Search for the cell housing the specified text and yield its (x, y) center coordinate. 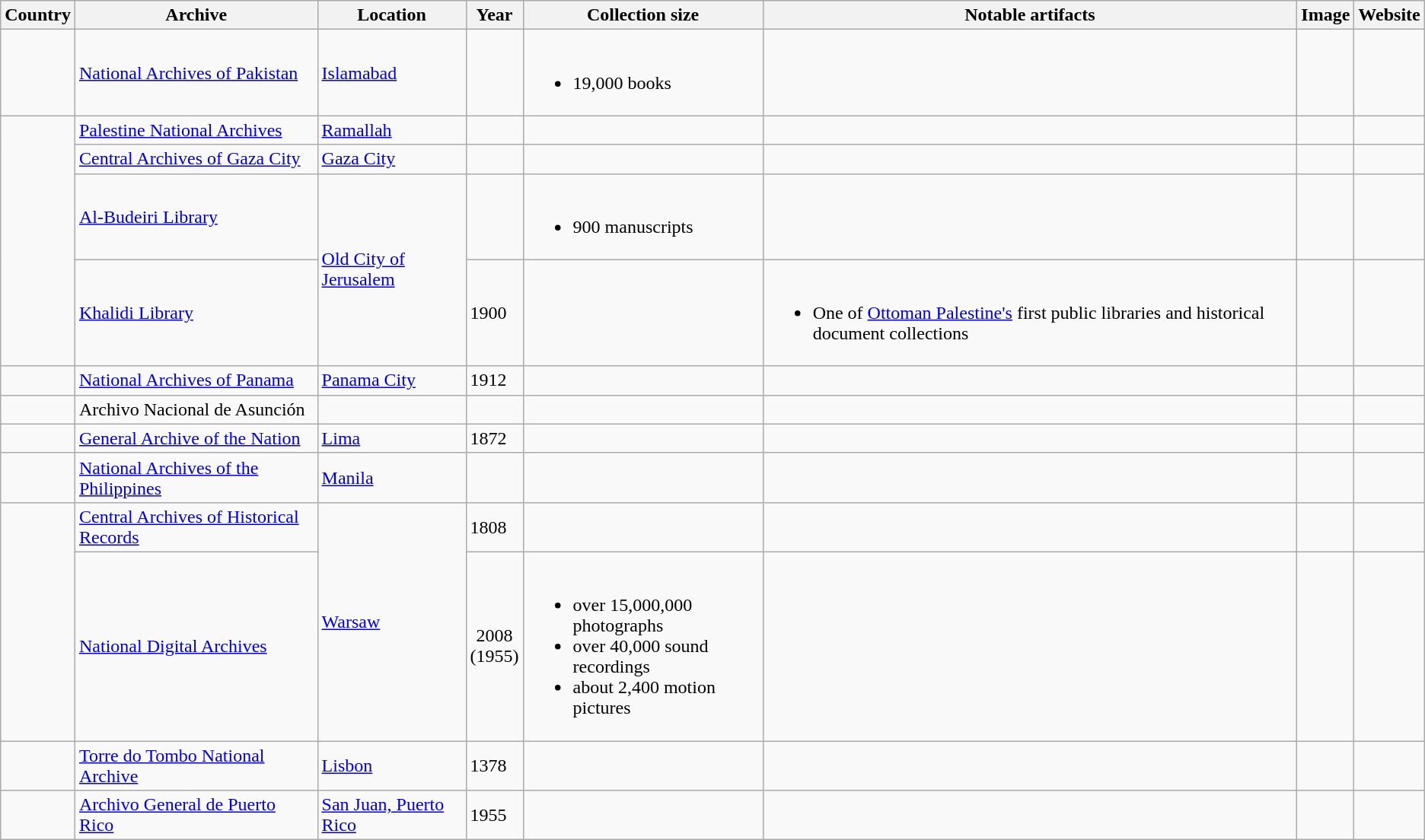
1872 (495, 438)
National Archives of Pakistan (196, 73)
2008(1955) (495, 646)
Archivo General de Puerto Rico (196, 816)
900 manuscripts (642, 216)
Location (391, 15)
Palestine National Archives (196, 130)
1912 (495, 380)
Website (1389, 15)
Notable artifacts (1030, 15)
1900 (495, 313)
1955 (495, 816)
Image (1326, 15)
Lima (391, 438)
Islamabad (391, 73)
Khalidi Library (196, 313)
1808 (495, 527)
National Archives of Panama (196, 380)
Al-Budeiri Library (196, 216)
Warsaw (391, 621)
Lisbon (391, 765)
Collection size (642, 15)
Torre do Tombo National Archive (196, 765)
Gaza City (391, 159)
Central Archives of Historical Records (196, 527)
1378 (495, 765)
Year (495, 15)
One of Ottoman Palestine's first public libraries and historical document collections (1030, 313)
over 15,000,000 photographsover 40,000 sound recordingsabout 2,400 motion pictures (642, 646)
Archive (196, 15)
Manila (391, 478)
Old City of Jerusalem (391, 269)
Ramallah (391, 130)
Panama City (391, 380)
Archivo Nacional de Asunción (196, 409)
National Digital Archives (196, 646)
Country (38, 15)
San Juan, Puerto Rico (391, 816)
19,000 books (642, 73)
Central Archives of Gaza City (196, 159)
National Archives of the Philippines (196, 478)
General Archive of the Nation (196, 438)
